Provide the (x, y) coordinate of the cell's center where the given text is located.  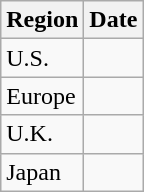
U.S. (42, 58)
Region (42, 20)
U.K. (42, 134)
Japan (42, 172)
Date (114, 20)
Europe (42, 96)
